Find where the given text appears and provide that cell's center as (x, y) coordinate. 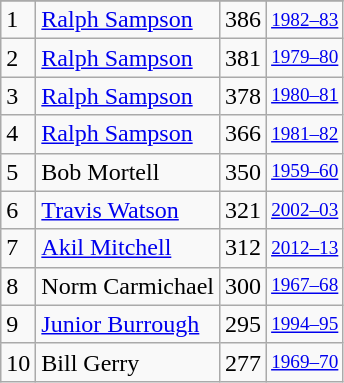
Junior Burrough (128, 324)
3 (18, 96)
8 (18, 286)
1969–70 (305, 362)
Bob Mortell (128, 172)
1980–81 (305, 96)
312 (242, 248)
5 (18, 172)
7 (18, 248)
1959–60 (305, 172)
2 (18, 58)
381 (242, 58)
321 (242, 210)
350 (242, 172)
366 (242, 134)
10 (18, 362)
300 (242, 286)
Norm Carmichael (128, 286)
378 (242, 96)
1982–83 (305, 20)
277 (242, 362)
386 (242, 20)
2012–13 (305, 248)
Bill Gerry (128, 362)
9 (18, 324)
Travis Watson (128, 210)
Akil Mitchell (128, 248)
4 (18, 134)
1981–82 (305, 134)
2002–03 (305, 210)
1967–68 (305, 286)
1994–95 (305, 324)
1979–80 (305, 58)
1 (18, 20)
6 (18, 210)
295 (242, 324)
